Search for the cell housing the specified text and yield its [X, Y] center coordinate. 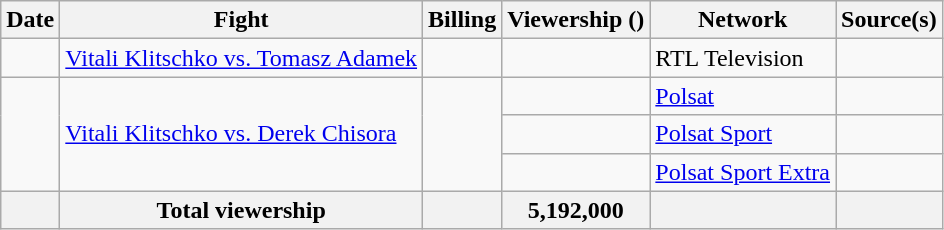
RTL Television [743, 58]
Polsat Sport Extra [743, 172]
Billing [462, 20]
Total viewership [242, 210]
5,192,000 [576, 210]
Vitali Klitschko vs. Tomasz Adamek [242, 58]
Source(s) [890, 20]
Date [30, 20]
Viewership () [576, 20]
Network [743, 20]
Vitali Klitschko vs. Derek Chisora [242, 134]
Fight [242, 20]
Polsat [743, 96]
Polsat Sport [743, 134]
